Extract the (x, y) coordinate from the center of the cell holding the provided text.  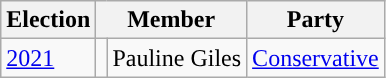
2021 (48, 58)
Pauline Giles (177, 58)
Party (316, 20)
Election (48, 20)
Member (172, 20)
Conservative (316, 58)
